Capture the cell that displays the provided text and extract its [X, Y] central coordinate. 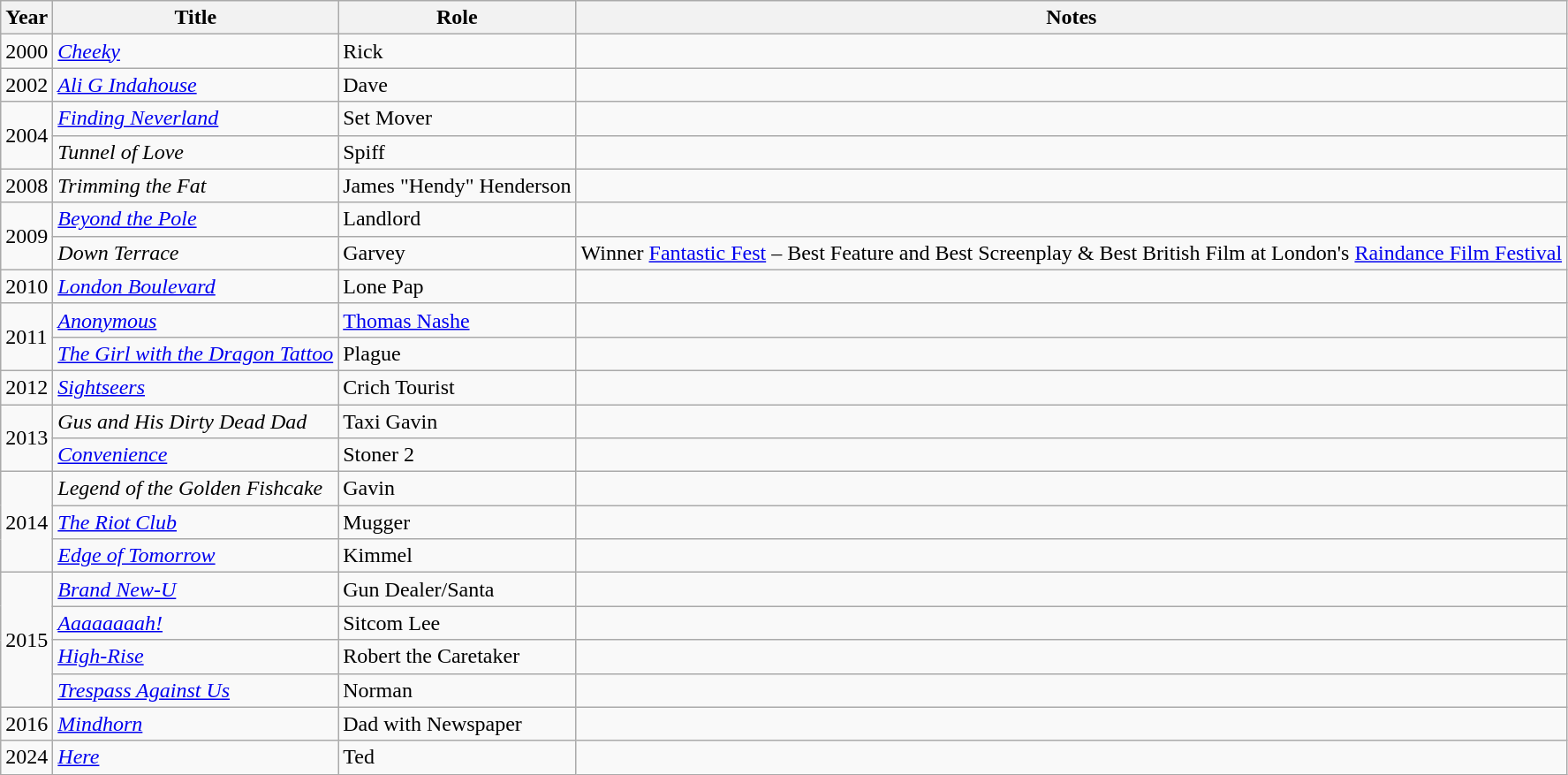
2014 [27, 522]
Robert the Caretaker [458, 657]
Convenience [196, 455]
Taxi Gavin [458, 422]
Cheeky [196, 51]
2011 [27, 337]
Year [27, 18]
Plague [458, 353]
Landlord [458, 219]
2004 [27, 135]
Thomas Nashe [458, 320]
Role [458, 18]
Anonymous [196, 320]
Down Terrace [196, 253]
Ted [458, 757]
The Riot Club [196, 522]
2002 [27, 85]
2015 [27, 640]
Tunnel of Love [196, 152]
High-Rise [196, 657]
2009 [27, 236]
2010 [27, 286]
2000 [27, 51]
Sitcom Lee [458, 623]
2016 [27, 724]
Beyond the Pole [196, 219]
Edge of Tomorrow [196, 556]
Winner Fantastic Fest – Best Feature and Best Screenplay & Best British Film at London's Raindance Film Festival [1072, 253]
Dad with Newspaper [458, 724]
Norman [458, 690]
2008 [27, 186]
Title [196, 18]
Ali G Indahouse [196, 85]
Rick [458, 51]
2012 [27, 387]
Lone Pap [458, 286]
Spiff [458, 152]
London Boulevard [196, 286]
2013 [27, 438]
Mugger [458, 522]
Aaaaaaaah! [196, 623]
Trespass Against Us [196, 690]
Sightseers [196, 387]
Gavin [458, 489]
Gus and His Dirty Dead Dad [196, 422]
Here [196, 757]
2024 [27, 757]
Notes [1072, 18]
Gun Dealer/Santa [458, 589]
Garvey [458, 253]
The Girl with the Dragon Tattoo [196, 353]
Trimming the Fat [196, 186]
Crich Tourist [458, 387]
Set Mover [458, 118]
Legend of the Golden Fishcake [196, 489]
Dave [458, 85]
Brand New-U [196, 589]
James "Hendy" Henderson [458, 186]
Stoner 2 [458, 455]
Finding Neverland [196, 118]
Kimmel [458, 556]
Mindhorn [196, 724]
